From the cell containing the given text, extract its center point as (X, Y) coordinate. 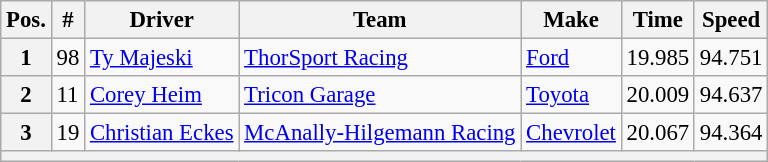
Tricon Garage (380, 95)
Driver (162, 20)
ThorSport Racing (380, 58)
Team (380, 20)
Pos. (26, 20)
Ford (571, 58)
Make (571, 20)
Time (658, 20)
McAnally-Hilgemann Racing (380, 133)
Chevrolet (571, 133)
19.985 (658, 58)
11 (68, 95)
98 (68, 58)
Corey Heim (162, 95)
20.009 (658, 95)
94.751 (730, 58)
# (68, 20)
19 (68, 133)
2 (26, 95)
Toyota (571, 95)
1 (26, 58)
Speed (730, 20)
Ty Majeski (162, 58)
Christian Eckes (162, 133)
3 (26, 133)
20.067 (658, 133)
94.364 (730, 133)
94.637 (730, 95)
